Detect which cell encompasses the target text, then output its [x, y] center coordinate. 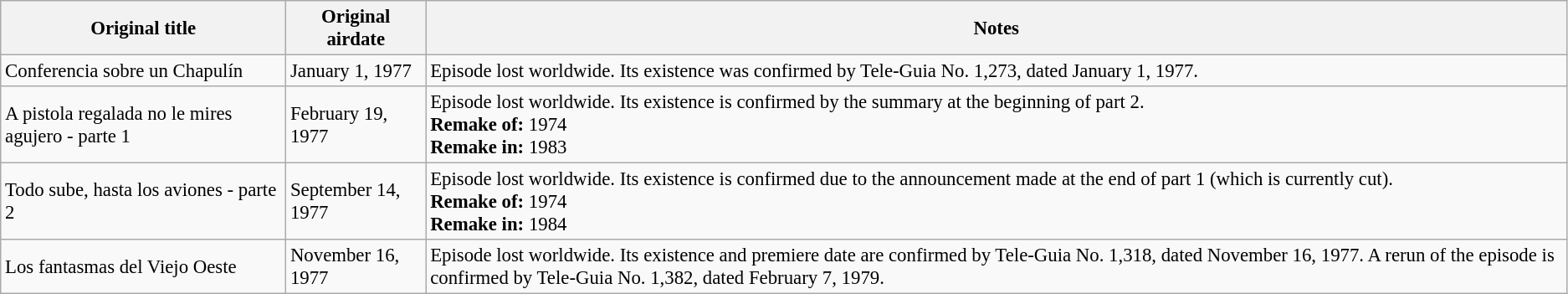
A pistola regalada no le mires agujero - parte 1 [144, 125]
Notes [997, 28]
Todo sube, hasta los aviones - parte 2 [144, 202]
Original airdate [356, 28]
January 1, 1977 [356, 71]
September 14, 1977 [356, 202]
Episode lost worldwide. Its existence was confirmed by Tele-Guia No. 1,273, dated January 1, 1977. [997, 71]
Episode lost worldwide. Its existence is confirmed by the summary at the beginning of part 2.Remake of: 1974Remake in: 1983 [997, 125]
November 16, 1977 [356, 266]
February 19, 1977 [356, 125]
Original title [144, 28]
Conferencia sobre un Chapulín [144, 71]
Los fantasmas del Viejo Oeste [144, 266]
